Extract the (X, Y) coordinate from the center of the cell holding the provided text.  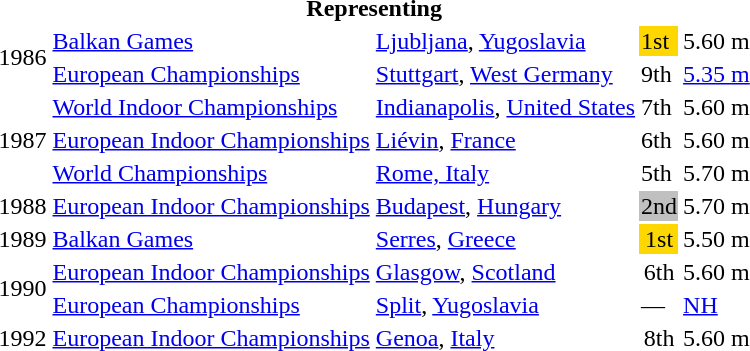
Indianapolis, United States (505, 107)
5th (660, 173)
Glasgow, Scotland (505, 272)
Ljubljana, Yugoslavia (505, 41)
Liévin, France (505, 140)
2nd (660, 206)
7th (660, 107)
Stuttgart, West Germany (505, 74)
Rome, Italy (505, 173)
9th (660, 74)
— (660, 305)
Split, Yugoslavia (505, 305)
Budapest, Hungary (505, 206)
World Championships (211, 173)
World Indoor Championships (211, 107)
Serres, Greece (505, 239)
